Find where the given text appears and provide that cell's center as [X, Y] coordinate. 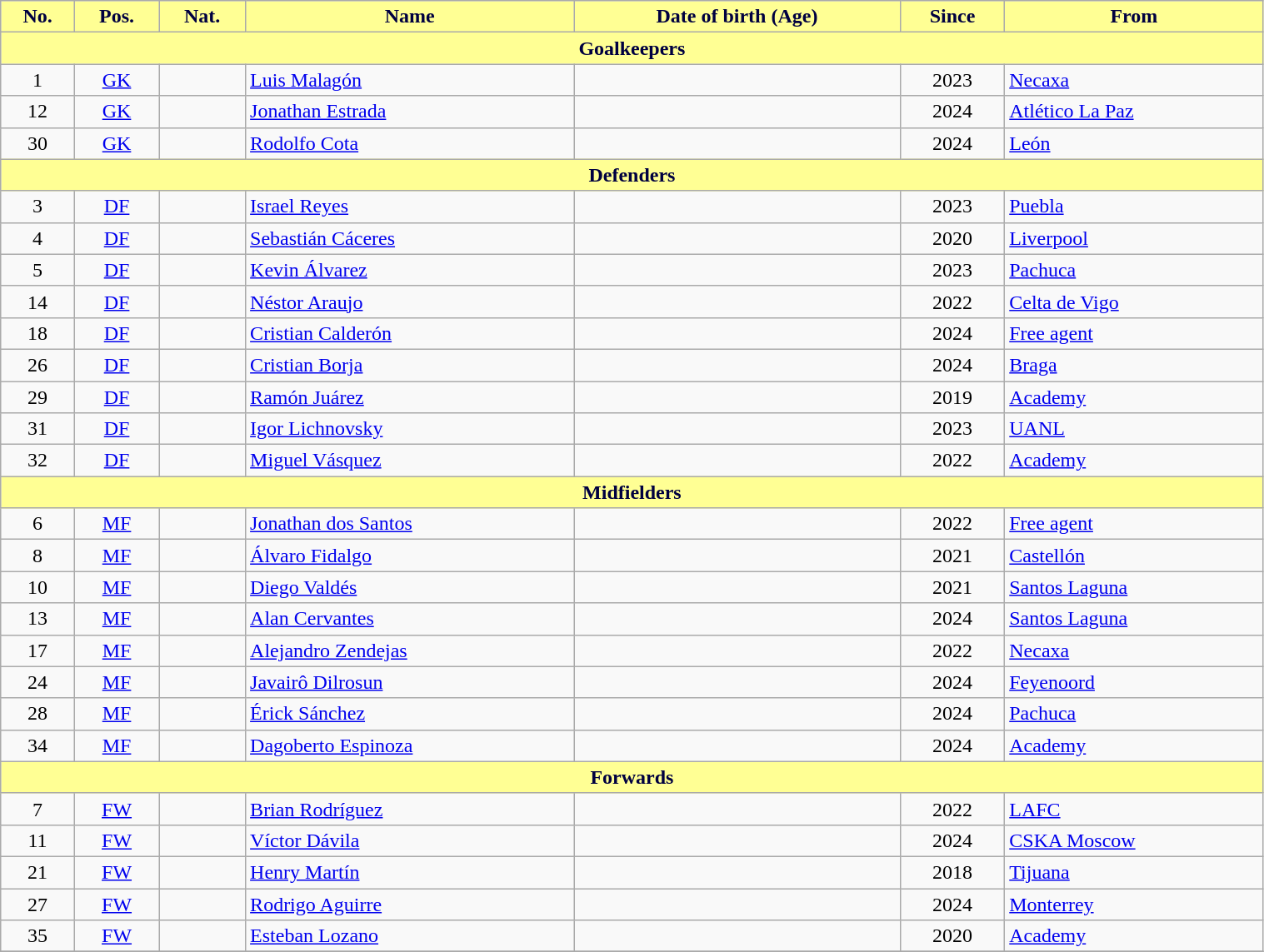
2019 [952, 397]
Since [952, 17]
Nat. [202, 17]
28 [38, 714]
Celta de Vigo [1134, 302]
4 [38, 238]
Igor Lichnovsky [410, 429]
Javairô Dilrosun [410, 682]
Date of birth (Age) [737, 17]
Dagoberto Espinoza [410, 745]
Liverpool [1134, 238]
UANL [1134, 429]
7 [38, 809]
From [1134, 17]
León [1134, 143]
Érick Sánchez [410, 714]
26 [38, 365]
Néstor Araujo [410, 302]
17 [38, 650]
Álvaro Fidalgo [410, 556]
Puebla [1134, 207]
Cristian Borja [410, 365]
Brian Rodríguez [410, 809]
2018 [952, 872]
Midfielders [632, 492]
Forwards [632, 777]
Alan Cervantes [410, 619]
Name [410, 17]
Atlético La Paz [1134, 112]
24 [38, 682]
Ramón Juárez [410, 397]
21 [38, 872]
Rodrigo Aguirre [410, 904]
6 [38, 524]
1 [38, 80]
32 [38, 461]
35 [38, 936]
11 [38, 840]
30 [38, 143]
CSKA Moscow [1134, 840]
Braga [1134, 365]
Defenders [632, 175]
Israel Reyes [410, 207]
34 [38, 745]
Sebastián Cáceres [410, 238]
Víctor Dávila [410, 840]
5 [38, 270]
LAFC [1134, 809]
29 [38, 397]
12 [38, 112]
13 [38, 619]
Diego Valdés [410, 587]
Castellón [1134, 556]
Jonathan Estrada [410, 112]
Jonathan dos Santos [410, 524]
Luis Malagón [410, 80]
18 [38, 333]
Miguel Vásquez [410, 461]
No. [38, 17]
Henry Martín [410, 872]
Feyenoord [1134, 682]
Cristian Calderón [410, 333]
Rodolfo Cota [410, 143]
Kevin Álvarez [410, 270]
Esteban Lozano [410, 936]
Monterrey [1134, 904]
27 [38, 904]
14 [38, 302]
3 [38, 207]
Alejandro Zendejas [410, 650]
8 [38, 556]
Goalkeepers [632, 48]
Pos. [117, 17]
Tijuana [1134, 872]
10 [38, 587]
31 [38, 429]
